Search for the cell housing the specified text and yield its [x, y] center coordinate. 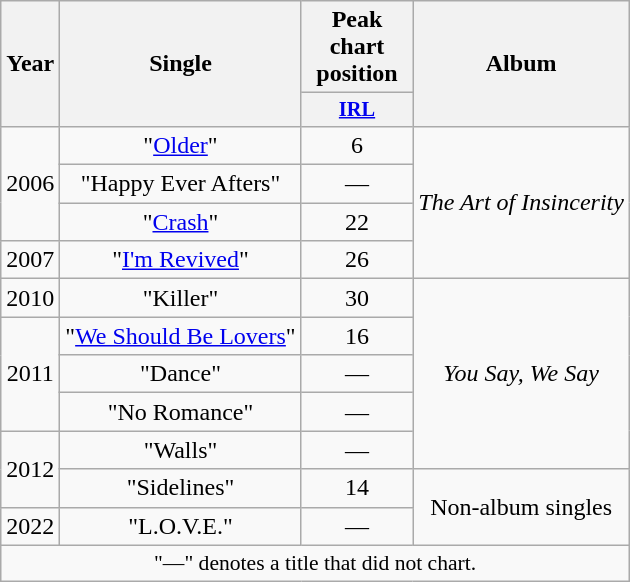
16 [357, 336]
2006 [30, 183]
2007 [30, 260]
"We Should Be Lovers" [180, 336]
2012 [30, 469]
Year [30, 64]
"Killer" [180, 298]
The Art of Insincerity [522, 202]
14 [357, 488]
6 [357, 145]
"Dance" [180, 374]
"Crash" [180, 222]
22 [357, 222]
"No Romance" [180, 412]
30 [357, 298]
"L.O.V.E." [180, 526]
Single [180, 64]
"I'm Revived" [180, 260]
2022 [30, 526]
Album [522, 64]
You Say, We Say [522, 374]
2010 [30, 298]
Peak chart position [357, 47]
"Walls" [180, 450]
"Happy Ever Afters" [180, 184]
"Sidelines" [180, 488]
"Older" [180, 145]
Non-album singles [522, 507]
2011 [30, 374]
"—" denotes a title that did not chart. [316, 563]
26 [357, 260]
IRL [357, 110]
